Capture the cell that displays the provided text and extract its [x, y] central coordinate. 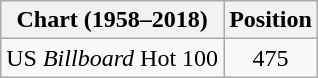
US Billboard Hot 100 [112, 58]
475 [271, 58]
Chart (1958–2018) [112, 20]
Position [271, 20]
